For the text-containing cell, return its midpoint in (x, y) coordinate format. 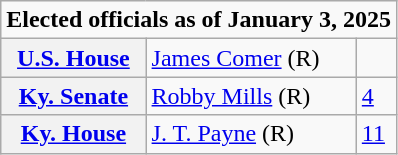
Ky. Senate (74, 96)
Ky. House (74, 134)
J. T. Payne (R) (251, 134)
James Comer (R) (251, 58)
11 (376, 134)
4 (376, 96)
U.S. House (74, 58)
Robby Mills (R) (251, 96)
Elected officials as of January 3, 2025 (199, 20)
